Capture the cell that displays the provided text and extract its [X, Y] central coordinate. 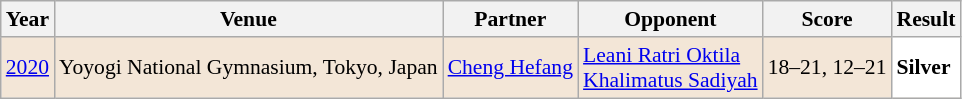
Leani Ratri Oktila Khalimatus Sadiyah [670, 68]
18–21, 12–21 [828, 68]
Result [926, 19]
Cheng Hefang [510, 68]
Silver [926, 68]
Venue [248, 19]
2020 [28, 68]
Opponent [670, 19]
Yoyogi National Gymnasium, Tokyo, Japan [248, 68]
Year [28, 19]
Score [828, 19]
Partner [510, 19]
